Identify which cell holds the provided text, then report its [x, y] central coordinate. 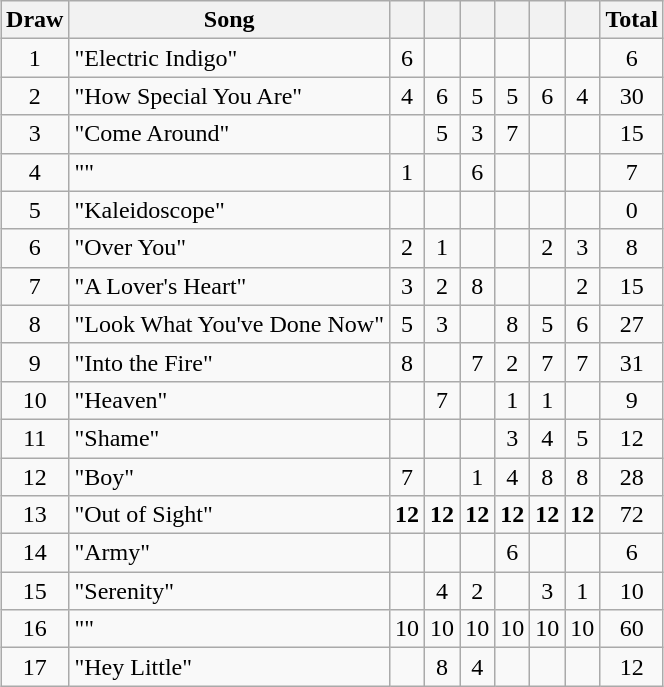
Song [230, 20]
"Army" [230, 553]
28 [632, 477]
"Out of Sight" [230, 515]
30 [632, 96]
16 [35, 629]
0 [632, 210]
60 [632, 629]
11 [35, 438]
14 [35, 553]
"Heaven" [230, 400]
"Over You" [230, 248]
"A Lover's Heart" [230, 286]
"Hey Little" [230, 667]
"How Special You Are" [230, 96]
"Come Around" [230, 134]
"Kaleidoscope" [230, 210]
"Look What You've Done Now" [230, 324]
"Boy" [230, 477]
17 [35, 667]
13 [35, 515]
31 [632, 362]
27 [632, 324]
"Shame" [230, 438]
72 [632, 515]
Total [632, 20]
"Into the Fire" [230, 362]
"Electric Indigo" [230, 58]
"Serenity" [230, 591]
Draw [35, 20]
